For the text-containing cell, return its midpoint in (X, Y) coordinate format. 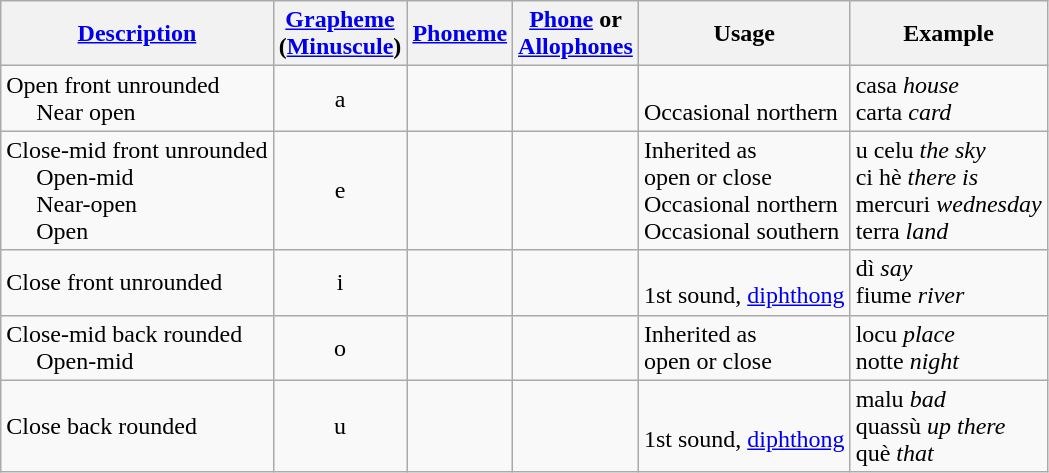
e (340, 190)
u celu the skyci hè there ismercuri wednesdayterra land (948, 190)
malu badquassù up therequè that (948, 426)
Example (948, 34)
locu placenotte night (948, 348)
Close-mid front unrounded Open-mid Near-open Open (137, 190)
Open front unrounded Near open (137, 98)
Phone orAllophones (576, 34)
casa housecarta card (948, 98)
Usage (744, 34)
Occasional northern (744, 98)
Inherited asopen or close (744, 348)
Close front unrounded (137, 282)
u (340, 426)
dì sayfiume river (948, 282)
a (340, 98)
Grapheme(Minuscule) (340, 34)
i (340, 282)
Close back rounded (137, 426)
Description (137, 34)
o (340, 348)
Inherited asopen or closeOccasional northernOccasional southern (744, 190)
Phoneme (460, 34)
Close-mid back rounded Open-mid (137, 348)
